Pinpoint the cell where the given text exists, returning its (X, Y) midpoint coordinate. 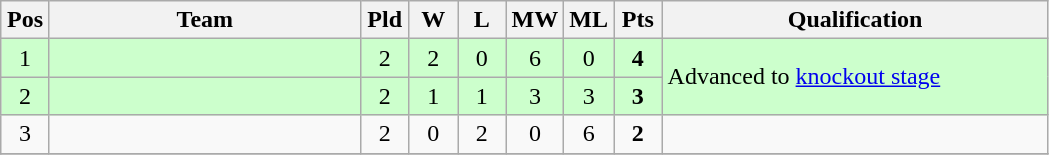
ML (589, 20)
4 (638, 58)
W (434, 20)
Qualification (855, 20)
Pos (26, 20)
Pts (638, 20)
MW (535, 20)
Team (204, 20)
L (482, 20)
Pld (384, 20)
Advanced to knockout stage (855, 77)
